Provide the (x, y) coordinate of the cell's center where the given text is located.  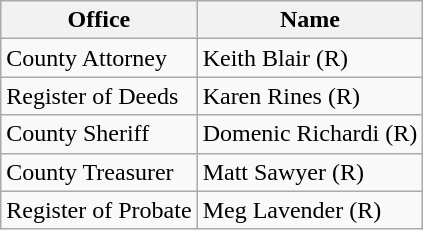
County Sheriff (99, 134)
Office (99, 20)
Matt Sawyer (R) (310, 172)
Register of Probate (99, 210)
Register of Deeds (99, 96)
Name (310, 20)
Meg Lavender (R) (310, 210)
Karen Rines (R) (310, 96)
County Attorney (99, 58)
Keith Blair (R) (310, 58)
Domenic Richardi (R) (310, 134)
County Treasurer (99, 172)
